Identify which cell holds the provided text, then report its (X, Y) central coordinate. 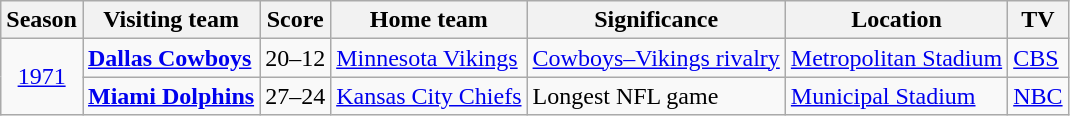
Location (896, 20)
Visiting team (170, 20)
27–24 (296, 96)
Significance (656, 20)
NBC (1038, 96)
Season (42, 20)
20–12 (296, 58)
Score (296, 20)
Cowboys–Vikings rivalry (656, 58)
TV (1038, 20)
Miami Dolphins (170, 96)
Minnesota Vikings (429, 58)
Metropolitan Stadium (896, 58)
CBS (1038, 58)
Dallas Cowboys (170, 58)
1971 (42, 77)
Municipal Stadium (896, 96)
Kansas City Chiefs (429, 96)
Home team (429, 20)
Longest NFL game (656, 96)
